Output the (X, Y) coordinate of the center of the cell containing the given text.  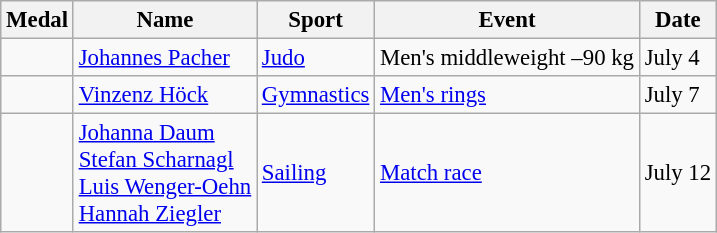
Sport (315, 20)
Name (164, 20)
July 7 (678, 95)
July 12 (678, 174)
July 4 (678, 58)
Johanna DaumStefan ScharnaglLuis Wenger-OehnHannah Ziegler (164, 174)
Sailing (315, 174)
Date (678, 20)
Judo (315, 58)
Vinzenz Höck (164, 95)
Men's middleweight –90 kg (508, 58)
Medal (38, 20)
Men's rings (508, 95)
Match race (508, 174)
Event (508, 20)
Gymnastics (315, 95)
Johannes Pacher (164, 58)
